Identify which cell holds the provided text, then report its [X, Y] central coordinate. 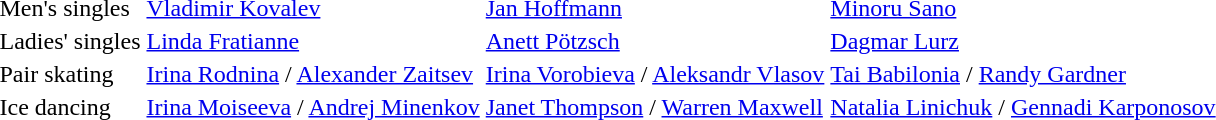
Anett Pötzsch [655, 41]
Linda Fratianne [313, 41]
Irina Vorobieva / Aleksandr Vlasov [655, 74]
Irina Rodnina / Alexander Zaitsev [313, 74]
